Capture the cell that displays the provided text and extract its [X, Y] central coordinate. 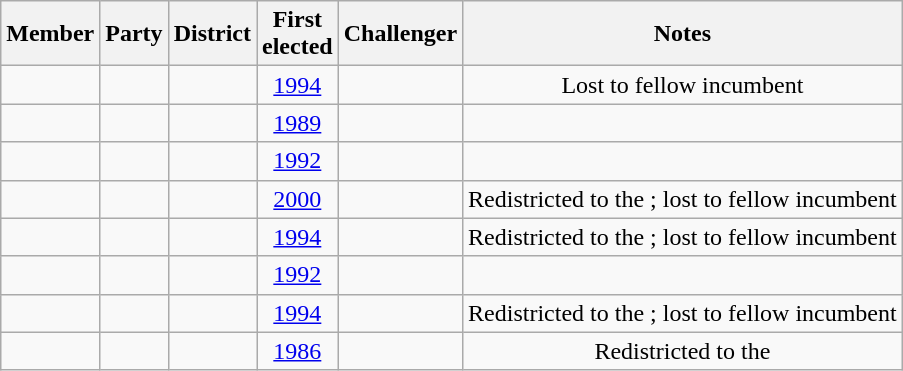
Firstelected [297, 34]
2000 [297, 199]
Party [134, 34]
Challenger [400, 34]
Member [50, 34]
1989 [297, 123]
1986 [297, 351]
District [212, 34]
Redistricted to the [683, 351]
Lost to fellow incumbent [683, 85]
Notes [683, 34]
